Search for the cell housing the specified text and yield its (x, y) center coordinate. 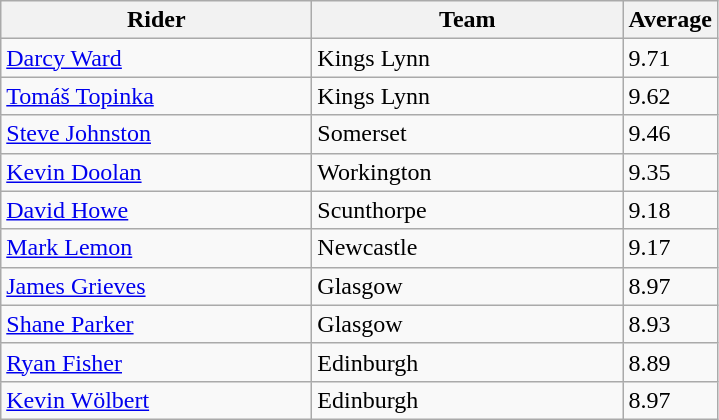
Newcastle (468, 248)
Mark Lemon (156, 248)
9.35 (670, 172)
Somerset (468, 134)
9.46 (670, 134)
9.71 (670, 58)
James Grieves (156, 286)
David Howe (156, 210)
Scunthorpe (468, 210)
Average (670, 20)
Team (468, 20)
Tomáš Topinka (156, 96)
Workington (468, 172)
Darcy Ward (156, 58)
Kevin Doolan (156, 172)
9.17 (670, 248)
Ryan Fisher (156, 362)
Kevin Wölbert (156, 400)
Steve Johnston (156, 134)
9.18 (670, 210)
8.89 (670, 362)
9.62 (670, 96)
Shane Parker (156, 324)
8.93 (670, 324)
Rider (156, 20)
